From the cell containing the given text, extract its center point as (X, Y) coordinate. 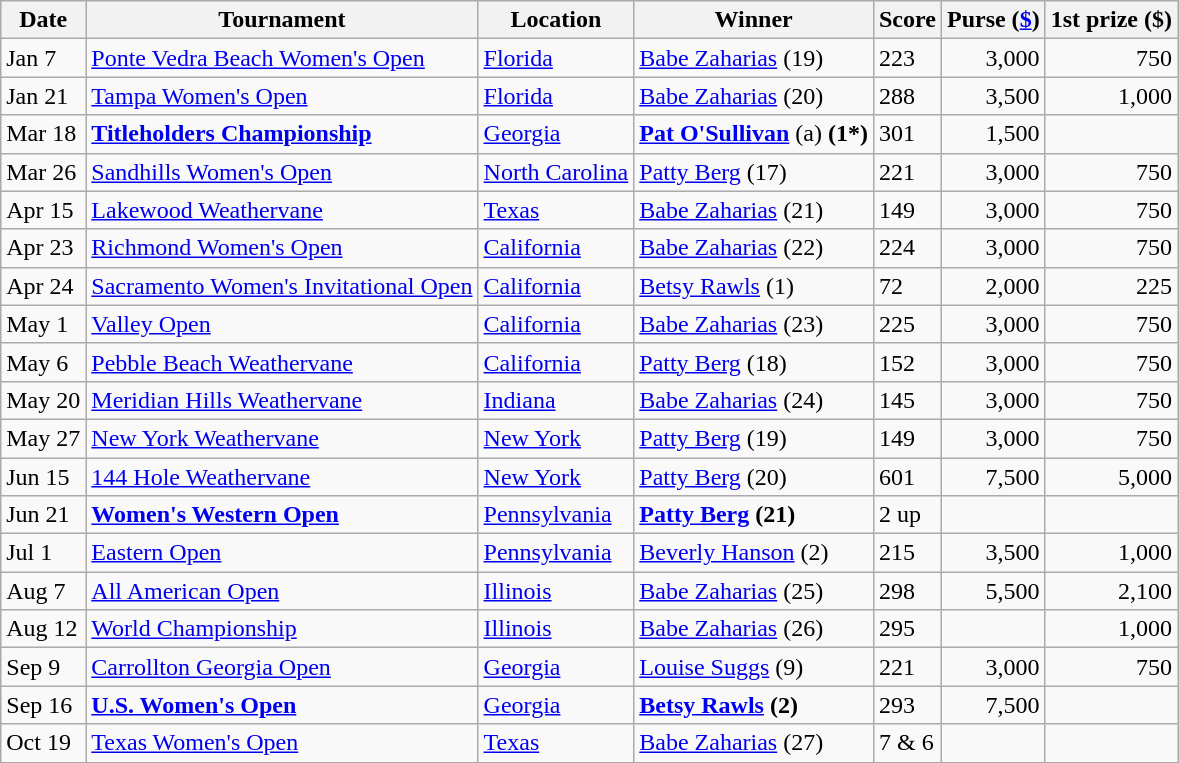
North Carolina (556, 172)
Purse ($) (993, 20)
Sandhills Women's Open (282, 172)
All American Open (282, 591)
Louise Suggs (9) (754, 667)
Sacramento Women's Invitational Open (282, 286)
May 20 (44, 400)
Aug 12 (44, 629)
144 Hole Weathervane (282, 477)
May 27 (44, 438)
1,500 (993, 134)
Babe Zaharias (22) (754, 248)
Valley Open (282, 324)
Babe Zaharias (19) (754, 58)
U.S. Women's Open (282, 705)
Texas Women's Open (282, 743)
Patty Berg (18) (754, 362)
May 6 (44, 362)
May 1 (44, 324)
Sep 9 (44, 667)
Richmond Women's Open (282, 248)
Tournament (282, 20)
Titleholders Championship (282, 134)
Tampa Women's Open (282, 96)
Meridian Hills Weathervane (282, 400)
288 (907, 96)
Mar 18 (44, 134)
2 up (907, 515)
Location (556, 20)
Apr 15 (44, 210)
World Championship (282, 629)
Eastern Open (282, 553)
5,500 (993, 591)
5,000 (1111, 477)
601 (907, 477)
7 & 6 (907, 743)
Winner (754, 20)
223 (907, 58)
295 (907, 629)
Jan 21 (44, 96)
Patty Berg (21) (754, 515)
Jul 1 (44, 553)
Women's Western Open (282, 515)
298 (907, 591)
Sep 16 (44, 705)
Patty Berg (20) (754, 477)
Babe Zaharias (20) (754, 96)
215 (907, 553)
2,000 (993, 286)
Beverly Hanson (2) (754, 553)
Pat O'Sullivan (a) (1*) (754, 134)
152 (907, 362)
Date (44, 20)
Babe Zaharias (23) (754, 324)
Patty Berg (17) (754, 172)
Lakewood Weathervane (282, 210)
Betsy Rawls (1) (754, 286)
2,100 (1111, 591)
Jun 15 (44, 477)
Score (907, 20)
Babe Zaharias (24) (754, 400)
301 (907, 134)
Patty Berg (19) (754, 438)
145 (907, 400)
Babe Zaharias (21) (754, 210)
Indiana (556, 400)
Ponte Vedra Beach Women's Open (282, 58)
224 (907, 248)
Mar 26 (44, 172)
72 (907, 286)
Pebble Beach Weathervane (282, 362)
Babe Zaharias (25) (754, 591)
Jan 7 (44, 58)
Apr 23 (44, 248)
Betsy Rawls (2) (754, 705)
New York Weathervane (282, 438)
Aug 7 (44, 591)
Jun 21 (44, 515)
Carrollton Georgia Open (282, 667)
Oct 19 (44, 743)
Babe Zaharias (27) (754, 743)
1st prize ($) (1111, 20)
Babe Zaharias (26) (754, 629)
293 (907, 705)
Apr 24 (44, 286)
